Search for the cell housing the specified text and yield its (x, y) center coordinate. 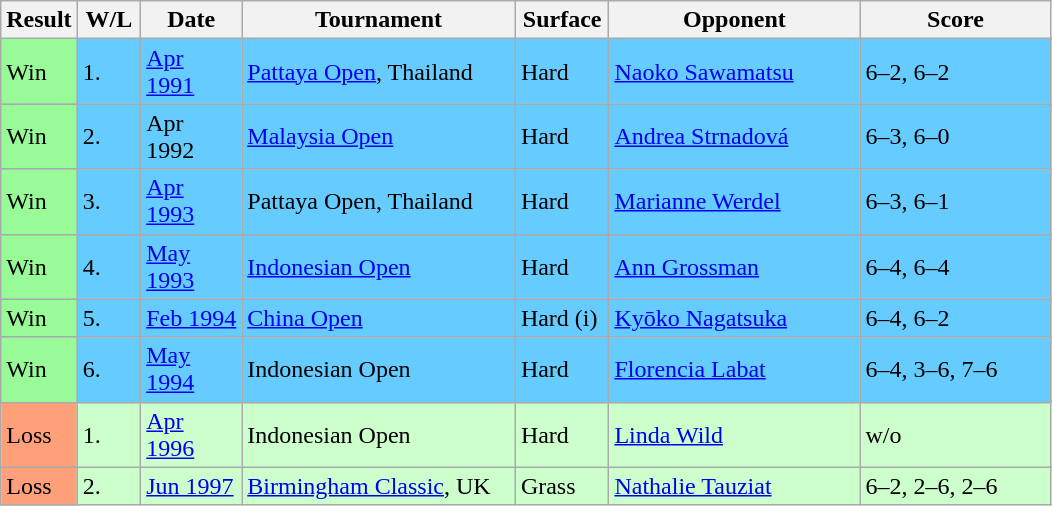
6–4, 6–2 (956, 318)
China Open (379, 318)
6–3, 6–1 (956, 202)
Result (39, 20)
3. (109, 202)
6–4, 3–6, 7–6 (956, 370)
Linda Wild (734, 434)
Nathalie Tauziat (734, 486)
w/o (956, 434)
Apr 1996 (192, 434)
Hard (i) (562, 318)
5. (109, 318)
6–2, 2–6, 2–6 (956, 486)
W/L (109, 20)
Malaysia Open (379, 136)
6–2, 6–2 (956, 72)
Grass (562, 486)
Apr 1991 (192, 72)
Apr 1992 (192, 136)
Ann Grossman (734, 266)
4. (109, 266)
Birmingham Classic, UK (379, 486)
Jun 1997 (192, 486)
Apr 1993 (192, 202)
Score (956, 20)
Florencia Labat (734, 370)
Kyōko Nagatsuka (734, 318)
Date (192, 20)
Naoko Sawamatsu (734, 72)
6–3, 6–0 (956, 136)
6–4, 6–4 (956, 266)
May 1994 (192, 370)
Marianne Werdel (734, 202)
Surface (562, 20)
Tournament (379, 20)
Andrea Strnadová (734, 136)
Opponent (734, 20)
6. (109, 370)
Feb 1994 (192, 318)
May 1993 (192, 266)
